Scan for the cell matching the given text and deliver its [x, y] coordinate at center. 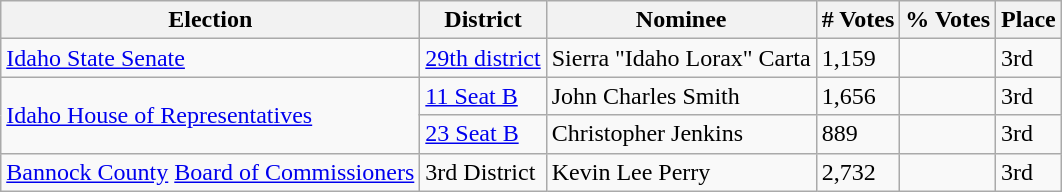
District [483, 20]
2,732 [858, 172]
Idaho State Senate [210, 58]
1,159 [858, 58]
23 Seat B [483, 134]
Bannock County Board of Commissioners [210, 172]
3rd District [483, 172]
# Votes [858, 20]
John Charles Smith [681, 96]
11 Seat B [483, 96]
Kevin Lee Perry [681, 172]
Election [210, 20]
Christopher Jenkins [681, 134]
889 [858, 134]
% Votes [948, 20]
Idaho House of Representatives [210, 115]
1,656 [858, 96]
29th district [483, 58]
Sierra "Idaho Lorax" Carta [681, 58]
Nominee [681, 20]
Place [1029, 20]
